From the cell containing the given text, extract its center point as [X, Y] coordinate. 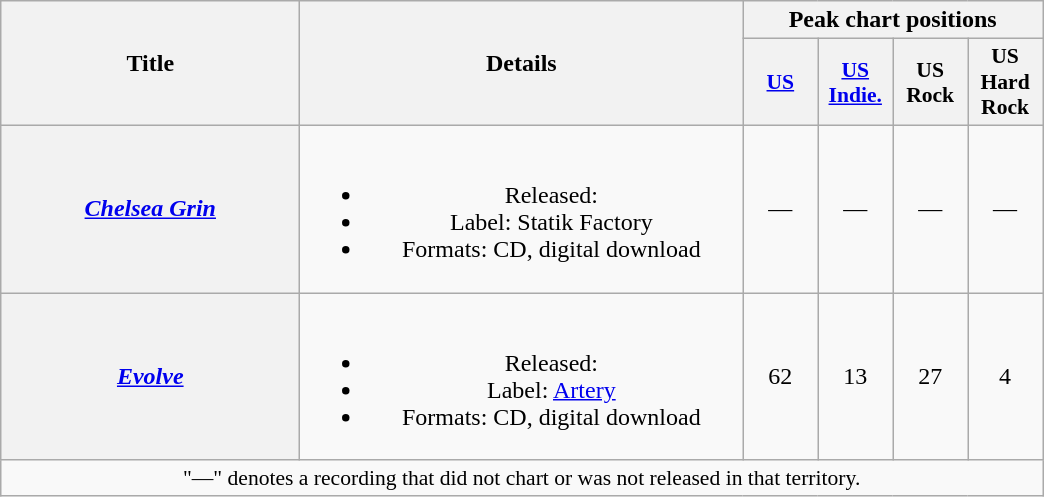
Peak chart positions [893, 20]
27 [930, 376]
Released: Label: ArteryFormats: CD, digital download [522, 376]
62 [780, 376]
Title [150, 64]
"—" denotes a recording that did not chart or was not released in that territory. [522, 478]
Evolve [150, 376]
Chelsea Grin [150, 208]
Released: Label: Statik FactoryFormats: CD, digital download [522, 208]
4 [1006, 376]
13 [856, 376]
US [780, 82]
Details [522, 64]
USRock [930, 82]
USHard Rock [1006, 82]
USIndie. [856, 82]
